Capture the cell that displays the provided text and extract its (X, Y) central coordinate. 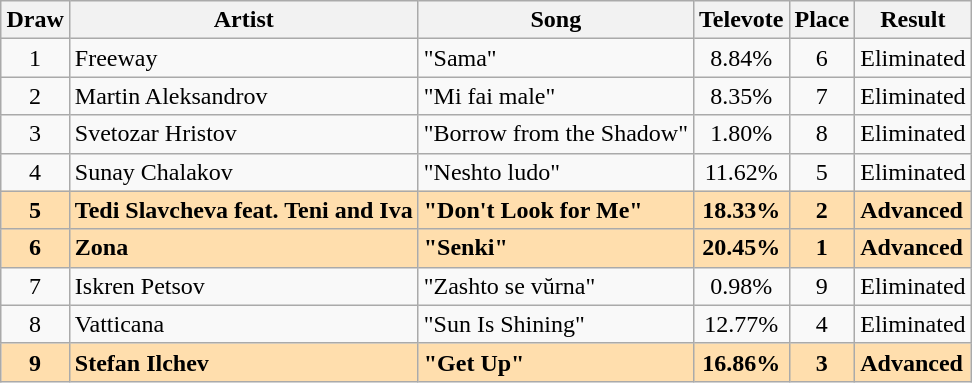
Song (556, 20)
Vatticana (244, 324)
Artist (244, 20)
18.33% (742, 210)
0.98% (742, 286)
Draw (35, 20)
12.77% (742, 324)
Tedi Slavcheva feat. Teni and Iva (244, 210)
"Borrow from the Shadow" (556, 134)
"Sama" (556, 58)
Freeway (244, 58)
Result (913, 20)
1.80% (742, 134)
Sunay Chalakov (244, 172)
Place (822, 20)
Stefan Ilchev (244, 362)
"Get Up" (556, 362)
11.62% (742, 172)
Svetozar Hristov (244, 134)
8.35% (742, 96)
"Mi fai male" (556, 96)
"Don't Look for Me" (556, 210)
"Senki" (556, 248)
Martin Aleksandrov (244, 96)
16.86% (742, 362)
Zona (244, 248)
"Sun Is Shining" (556, 324)
Iskren Petsov (244, 286)
8.84% (742, 58)
"Zashto se vŭrna" (556, 286)
20.45% (742, 248)
Televote (742, 20)
"Neshto ludo" (556, 172)
